Determine the [x, y] coordinate at the center of the cell enclosing the given text.  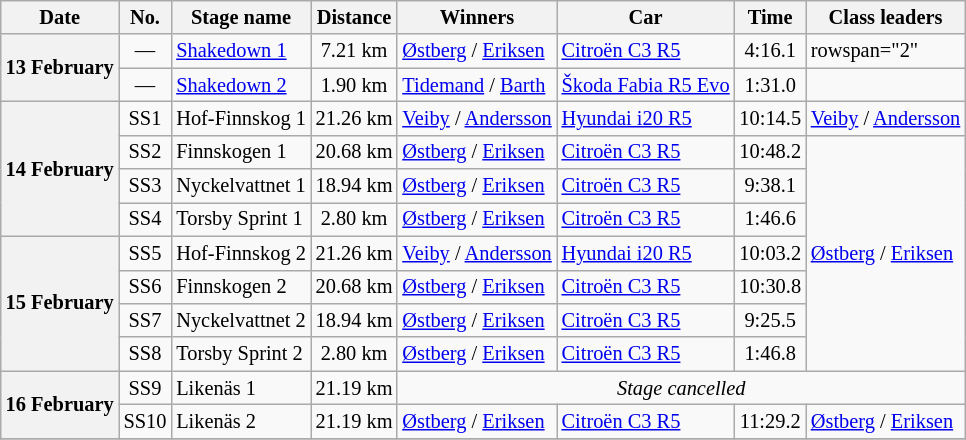
9:38.1 [770, 186]
SS6 [146, 287]
9:25.5 [770, 320]
SS8 [146, 354]
Nyckelvattnet 1 [240, 186]
Shakedown 1 [240, 51]
15 February [60, 304]
Time [770, 17]
1.90 km [354, 85]
10:30.8 [770, 287]
SS7 [146, 320]
10:48.2 [770, 152]
SS10 [146, 421]
SS4 [146, 219]
SS9 [146, 388]
Finnskogen 1 [240, 152]
Winners [476, 17]
Torsby Sprint 1 [240, 219]
Nyckelvattnet 2 [240, 320]
13 February [60, 68]
Distance [354, 17]
Stage cancelled [681, 388]
Hof-Finnskog 2 [240, 253]
10:03.2 [770, 253]
Class leaders [886, 17]
Tidemand / Barth [476, 85]
Likenäs 2 [240, 421]
Stage name [240, 17]
SS3 [146, 186]
Car [646, 17]
Hof-Finnskog 1 [240, 118]
16 February [60, 404]
1:31.0 [770, 85]
7.21 km [354, 51]
Torsby Sprint 2 [240, 354]
No. [146, 17]
SS5 [146, 253]
4:16.1 [770, 51]
1:46.6 [770, 219]
SS1 [146, 118]
1:46.8 [770, 354]
Shakedown 2 [240, 85]
10:14.5 [770, 118]
SS2 [146, 152]
14 February [60, 168]
Date [60, 17]
Finnskogen 2 [240, 287]
rowspan="2" [886, 51]
Škoda Fabia R5 Evo [646, 85]
11:29.2 [770, 421]
Likenäs 1 [240, 388]
